From the cell containing the given text, extract its center point as (X, Y) coordinate. 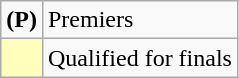
Qualified for finals (140, 58)
(P) (22, 20)
Premiers (140, 20)
